Provide the [x, y] coordinate of the cell's center where the given text is located.  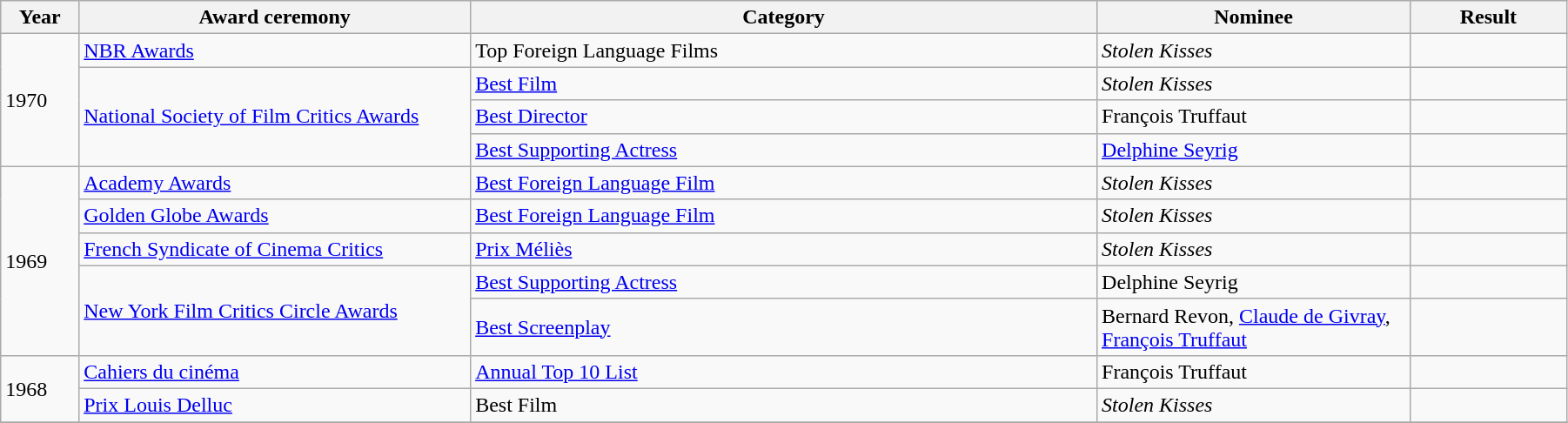
National Society of Film Critics Awards [275, 117]
Prix Méliès [784, 249]
Category [784, 17]
Prix Louis Delluc [275, 405]
Top Foreign Language Films [784, 50]
Nominee [1254, 17]
Golden Globe Awards [275, 216]
Award ceremony [275, 17]
Annual Top 10 List [784, 372]
Result [1488, 17]
French Syndicate of Cinema Critics [275, 249]
Year [40, 17]
Best Director [784, 117]
Best Screenplay [784, 327]
Academy Awards [275, 183]
Cahiers du cinéma [275, 372]
New York Film Critics Circle Awards [275, 310]
1970 [40, 100]
Bernard Revon, Claude de Givray, François Truffaut [1254, 327]
NBR Awards [275, 50]
1968 [40, 388]
1969 [40, 261]
